Capture the cell that displays the provided text and extract its [x, y] central coordinate. 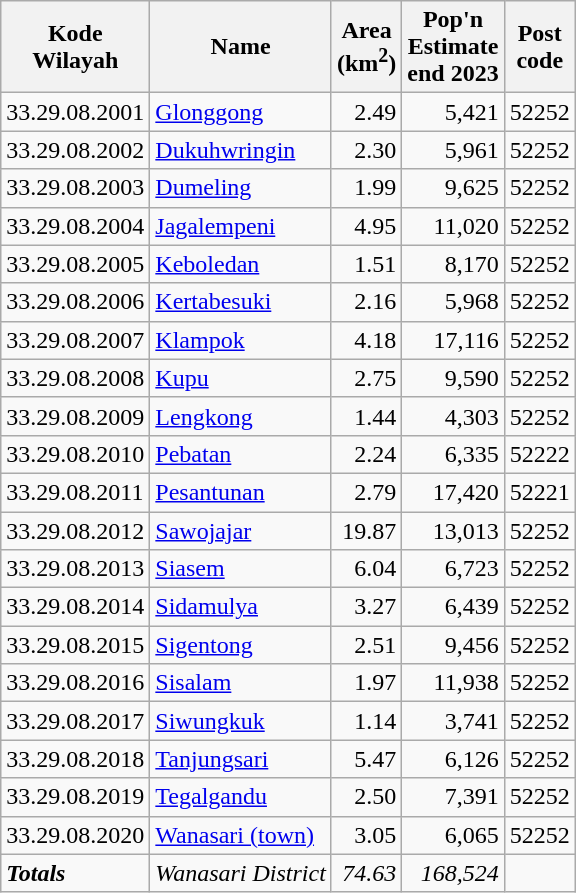
33.29.08.2004 [76, 226]
Pebatan [241, 454]
33.29.08.2014 [76, 607]
KodeWilayah [76, 47]
2.49 [366, 112]
11,020 [453, 226]
2.75 [366, 378]
5.47 [366, 759]
Pesantunan [241, 492]
Klampok [241, 340]
Wanasari District [241, 873]
33.29.08.2001 [76, 112]
33.29.08.2008 [76, 378]
2.30 [366, 150]
4.95 [366, 226]
Siasem [241, 569]
Tegalgandu [241, 797]
17,116 [453, 340]
5,968 [453, 302]
168,524 [453, 873]
Siwungkuk [241, 721]
3,741 [453, 721]
4,303 [453, 416]
6,126 [453, 759]
33.29.08.2015 [76, 645]
1.99 [366, 188]
33.29.08.2018 [76, 759]
6,065 [453, 835]
33.29.08.2013 [76, 569]
9,456 [453, 645]
9,590 [453, 378]
2.16 [366, 302]
2.50 [366, 797]
13,013 [453, 531]
Jagalempeni [241, 226]
11,938 [453, 683]
3.27 [366, 607]
33.29.08.2002 [76, 150]
Keboledan [241, 264]
Dumeling [241, 188]
6.04 [366, 569]
33.29.08.2011 [76, 492]
5,421 [453, 112]
4.18 [366, 340]
33.29.08.2016 [76, 683]
19.87 [366, 531]
Wanasari (town) [241, 835]
1.14 [366, 721]
Sidamulya [241, 607]
Kertabesuki [241, 302]
6,335 [453, 454]
1.51 [366, 264]
6,723 [453, 569]
33.29.08.2005 [76, 264]
Name [241, 47]
Glonggong [241, 112]
33.29.08.2012 [76, 531]
2.79 [366, 492]
Lengkong [241, 416]
Area (km2) [366, 47]
Tanjungsari [241, 759]
33.29.08.2020 [76, 835]
5,961 [453, 150]
Kupu [241, 378]
8,170 [453, 264]
Sawojajar [241, 531]
Sisalam [241, 683]
33.29.08.2019 [76, 797]
2.51 [366, 645]
1.97 [366, 683]
33.29.08.2007 [76, 340]
33.29.08.2017 [76, 721]
17,420 [453, 492]
33.29.08.2009 [76, 416]
33.29.08.2006 [76, 302]
Postcode [540, 47]
52222 [540, 454]
52221 [540, 492]
74.63 [366, 873]
33.29.08.2010 [76, 454]
Totals [76, 873]
Dukuhwringin [241, 150]
6,439 [453, 607]
9,625 [453, 188]
7,391 [453, 797]
Sigentong [241, 645]
2.24 [366, 454]
3.05 [366, 835]
33.29.08.2003 [76, 188]
1.44 [366, 416]
Pop'n Estimateend 2023 [453, 47]
